Scan for the cell matching the given text and deliver its (x, y) coordinate at center. 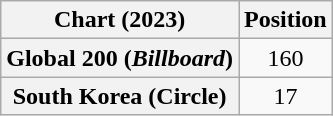
Global 200 (Billboard) (120, 58)
17 (285, 96)
Chart (2023) (120, 20)
Position (285, 20)
160 (285, 58)
South Korea (Circle) (120, 96)
